Identify which cell holds the provided text, then report its [x, y] central coordinate. 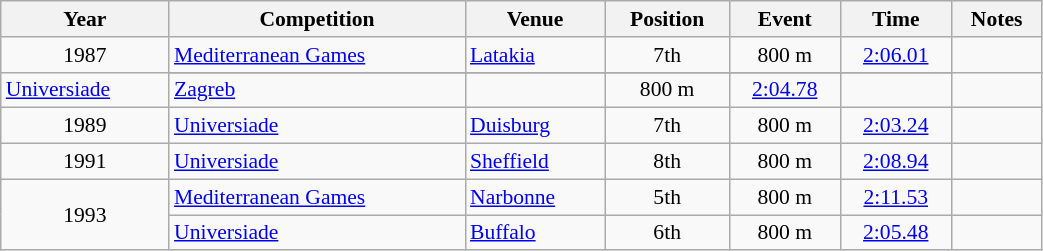
Event [784, 19]
Time [896, 19]
2:11.53 [896, 197]
Duisburg [535, 126]
1989 [85, 126]
Sheffield [535, 162]
Latakia [535, 55]
Narbonne [535, 197]
2:05.48 [896, 233]
1987 [85, 55]
1993 [85, 214]
Buffalo [535, 233]
Venue [535, 19]
2:03.24 [896, 126]
Notes [996, 19]
Position [667, 19]
Competition [317, 19]
Zagreb [317, 90]
1991 [85, 162]
Year [85, 19]
2:04.78 [784, 90]
2:06.01 [896, 55]
6th [667, 233]
5th [667, 197]
2:08.94 [896, 162]
8th [667, 162]
